Find where the given text appears and provide that cell's center as (X, Y) coordinate. 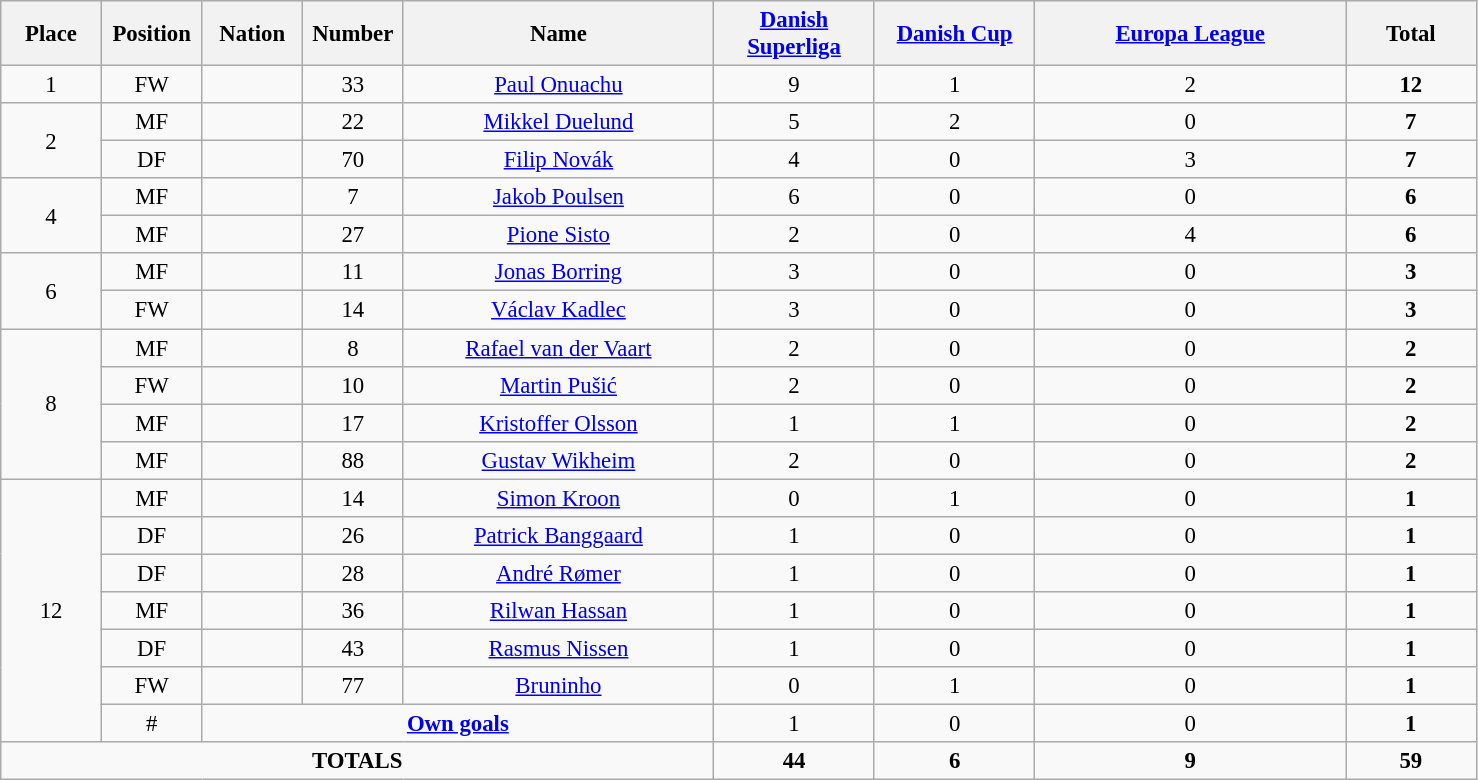
88 (354, 460)
26 (354, 536)
10 (354, 385)
Position (152, 34)
43 (354, 648)
Paul Onuachu (558, 85)
Jakob Poulsen (558, 197)
Nation (252, 34)
Filip Novák (558, 160)
28 (354, 573)
Rasmus Nissen (558, 648)
77 (354, 686)
Number (354, 34)
Simon Kroon (558, 498)
Patrick Banggaard (558, 536)
Václav Kadlec (558, 310)
Martin Pušić (558, 385)
44 (794, 761)
11 (354, 273)
Name (558, 34)
5 (794, 122)
# (152, 724)
Gustav Wikheim (558, 460)
Place (52, 34)
Danish Superliga (794, 34)
Jonas Borring (558, 273)
59 (1412, 761)
70 (354, 160)
36 (354, 611)
22 (354, 122)
27 (354, 235)
33 (354, 85)
André Rømer (558, 573)
Total (1412, 34)
Mikkel Duelund (558, 122)
17 (354, 423)
TOTALS (358, 761)
Kristoffer Olsson (558, 423)
Own goals (458, 724)
Rilwan Hassan (558, 611)
Pione Sisto (558, 235)
Bruninho (558, 686)
Danish Cup (954, 34)
Rafael van der Vaart (558, 348)
Europa League (1190, 34)
